Scan for the cell matching the given text and deliver its (x, y) coordinate at center. 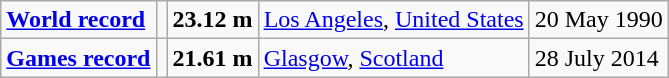
28 July 2014 (598, 58)
Los Angeles, United States (394, 20)
World record (78, 20)
Games record (78, 58)
21.61 m (212, 58)
20 May 1990 (598, 20)
Glasgow, Scotland (394, 58)
23.12 m (212, 20)
